Provide the (x, y) coordinate of the cell's center where the given text is located.  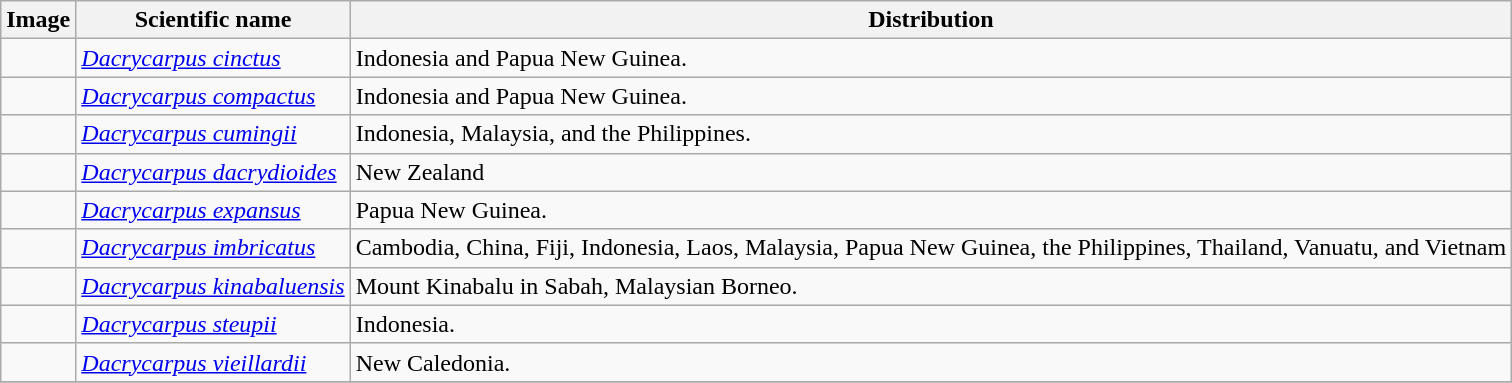
Dacrycarpus kinabaluensis (213, 286)
Dacrycarpus cinctus (213, 58)
Distribution (930, 20)
New Zealand (930, 172)
Dacrycarpus imbricatus (213, 248)
Dacrycarpus cumingii (213, 134)
Dacrycarpus vieillardii (213, 362)
Dacrycarpus dacrydioides (213, 172)
Dacrycarpus expansus (213, 210)
Indonesia, Malaysia, and the Philippines. (930, 134)
Dacrycarpus compactus (213, 96)
Scientific name (213, 20)
Dacrycarpus steupii (213, 324)
New Caledonia. (930, 362)
Image (38, 20)
Indonesia. (930, 324)
Mount Kinabalu in Sabah, Malaysian Borneo. (930, 286)
Cambodia, China, Fiji, Indonesia, Laos, Malaysia, Papua New Guinea, the Philippines, Thailand, Vanuatu, and Vietnam (930, 248)
Papua New Guinea. (930, 210)
